Determine the [X, Y] coordinate at the center of the cell enclosing the given text.  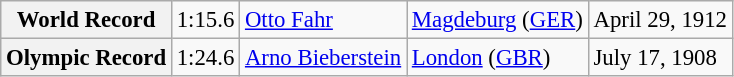
1:24.6 [205, 58]
Arno Bieberstein [324, 58]
World Record [86, 20]
London (GBR) [497, 58]
Olympic Record [86, 58]
July 17, 1908 [660, 58]
1:15.6 [205, 20]
April 29, 1912 [660, 20]
Magdeburg (GER) [497, 20]
Otto Fahr [324, 20]
